Return [x, y] of the center of cell containing provided text 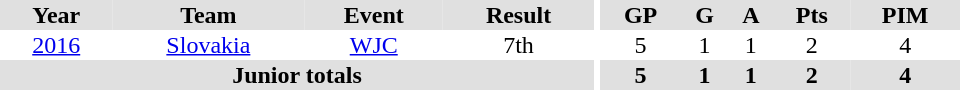
Event [374, 15]
Pts [812, 15]
A [750, 15]
GP [641, 15]
Year [56, 15]
PIM [905, 15]
WJC [374, 45]
G [705, 15]
Junior totals [297, 75]
Result [518, 15]
Team [208, 15]
Slovakia [208, 45]
2016 [56, 45]
7th [518, 45]
